Capture the cell that displays the provided text and extract its (x, y) central coordinate. 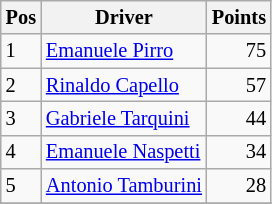
Gabriele Tarquini (124, 118)
2 (21, 85)
57 (239, 85)
Rinaldo Capello (124, 85)
44 (239, 118)
4 (21, 152)
75 (239, 51)
Points (239, 17)
Pos (21, 17)
Driver (124, 17)
1 (21, 51)
3 (21, 118)
28 (239, 186)
Emanuele Naspetti (124, 152)
Antonio Tamburini (124, 186)
Emanuele Pirro (124, 51)
34 (239, 152)
5 (21, 186)
